Detect which cell encompasses the target text, then output its (X, Y) center coordinate. 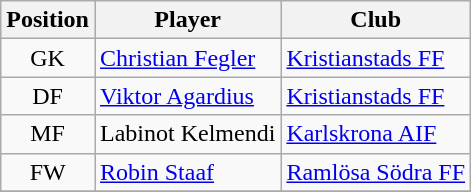
Club (376, 20)
Robin Staaf (187, 172)
Karlskrona AIF (376, 134)
Position (48, 20)
Labinot Kelmendi (187, 134)
MF (48, 134)
DF (48, 96)
GK (48, 58)
Player (187, 20)
Ramlösa Södra FF (376, 172)
Viktor Agardius (187, 96)
Christian Fegler (187, 58)
FW (48, 172)
